Output the (X, Y) coordinate of the center of the cell containing the given text.  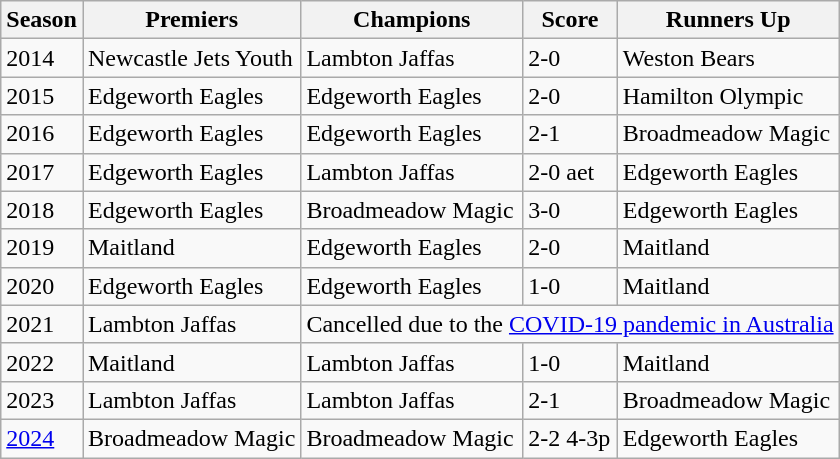
2018 (42, 210)
Newcastle Jets Youth (191, 58)
Premiers (191, 20)
2021 (42, 324)
Season (42, 20)
3-0 (570, 210)
Score (570, 20)
2020 (42, 286)
2-2 4-3p (570, 438)
2014 (42, 58)
2016 (42, 134)
Hamilton Olympic (728, 96)
Cancelled due to the COVID-19 pandemic in Australia (570, 324)
2024 (42, 438)
Champions (412, 20)
2022 (42, 362)
2019 (42, 248)
2017 (42, 172)
Runners Up (728, 20)
2023 (42, 400)
2015 (42, 96)
2-0 aet (570, 172)
Weston Bears (728, 58)
